Pinpoint the cell where the given text exists, returning its (X, Y) midpoint coordinate. 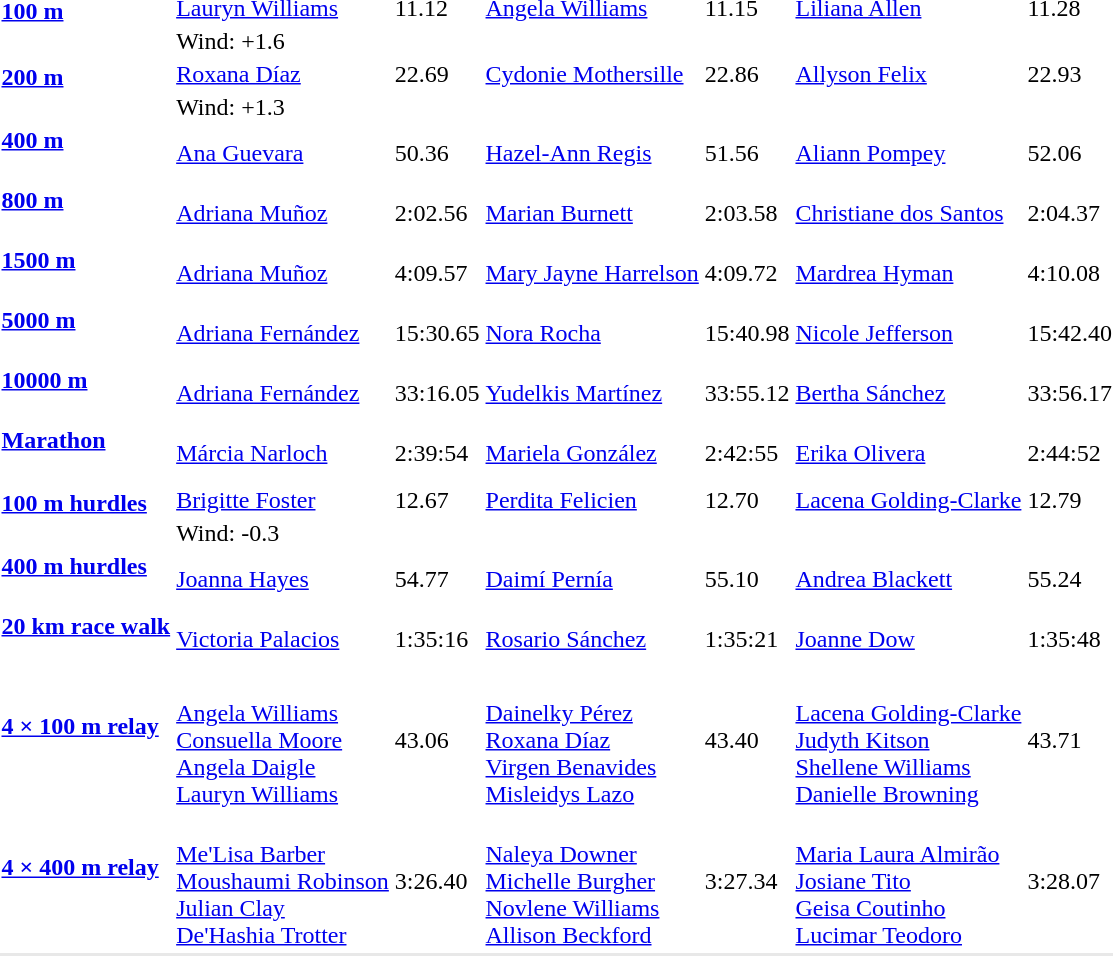
Mariela González (592, 454)
Yudelkis Martínez (592, 394)
2:03.58 (747, 214)
Aliann Pompey (908, 154)
2:42:55 (747, 454)
5000 m (86, 334)
Roxana Díaz (283, 74)
Bertha Sánchez (908, 394)
51.56 (747, 154)
3:26.40 (437, 881)
Cydonie Mothersille (592, 74)
Nora Rocha (592, 334)
33:55.12 (747, 394)
54.77 (437, 580)
20 km race walk (86, 640)
4:09.72 (747, 274)
Daimí Pernía (592, 580)
2:02.56 (437, 214)
Christiane dos Santos (908, 214)
Mary Jayne Harrelson (592, 274)
Marian Burnett (592, 214)
12.67 (437, 500)
400 m (86, 154)
1:35:21 (747, 640)
Angela Williams Consuella MooreAngela DaigleLauryn Williams (283, 740)
1:35:16 (437, 640)
100 m hurdles (86, 516)
2:39:54 (437, 454)
800 m (86, 214)
Joanna Hayes (283, 580)
43.06 (437, 740)
Marathon (86, 454)
400 m hurdles (86, 580)
Me'Lisa BarberMoushaumi RobinsonJulian ClayDe'Hashia Trotter (283, 881)
12.70 (747, 500)
Rosario Sánchez (592, 640)
15:30.65 (437, 334)
1500 m (86, 274)
33:16.05 (437, 394)
55.10 (747, 580)
15:40.98 (747, 334)
Lacena Golding-Clarke (908, 500)
Perdita Felicien (592, 500)
22.86 (747, 74)
43.40 (747, 740)
10000 m (86, 394)
Allyson Felix (908, 74)
Erika Olivera (908, 454)
Maria Laura AlmirãoJosiane TitoGeisa CoutinhoLucimar Teodoro (908, 881)
Joanne Dow (908, 640)
Mardrea Hyman (908, 274)
50.36 (437, 154)
Márcia Narloch (283, 454)
3:27.34 (747, 881)
4 × 100 m relay (86, 740)
Dainelky PérezRoxana DíazVirgen BenavidesMisleidys Lazo (592, 740)
4:09.57 (437, 274)
Ana Guevara (283, 154)
Lacena Golding-ClarkeJudyth KitsonShellene WilliamsDanielle Browning (908, 740)
Nicole Jefferson (908, 334)
Victoria Palacios (283, 640)
Brigitte Foster (283, 500)
22.69 (437, 74)
Naleya DownerMichelle BurgherNovlene WilliamsAllison Beckford (592, 881)
200 m (86, 90)
4 × 400 m relay (86, 881)
Andrea Blackett (908, 580)
Hazel-Ann Regis (592, 154)
